Locate the cell with the specified text and output its [x, y] center coordinate. 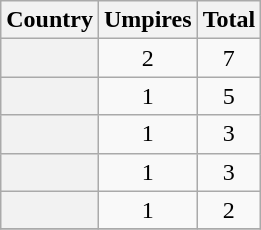
7 [229, 58]
5 [229, 96]
Total [229, 20]
Country [50, 20]
Umpires [148, 20]
